Pinpoint the cell where the given text exists, returning its [X, Y] midpoint coordinate. 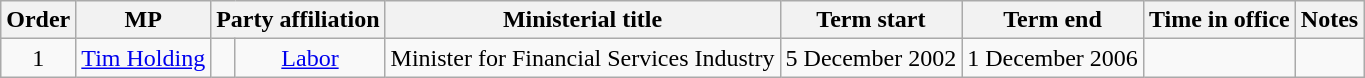
Term start [871, 20]
Ministerial title [582, 20]
5 December 2002 [871, 58]
1 [38, 58]
MP [144, 20]
Term end [1053, 20]
Minister for Financial Services Industry [582, 58]
Labor [310, 58]
Tim Holding [144, 58]
Party affiliation [298, 20]
Time in office [1219, 20]
Notes [1329, 20]
Order [38, 20]
1 December 2006 [1053, 58]
